Determine the (x, y) coordinate at the center of the cell enclosing the given text.  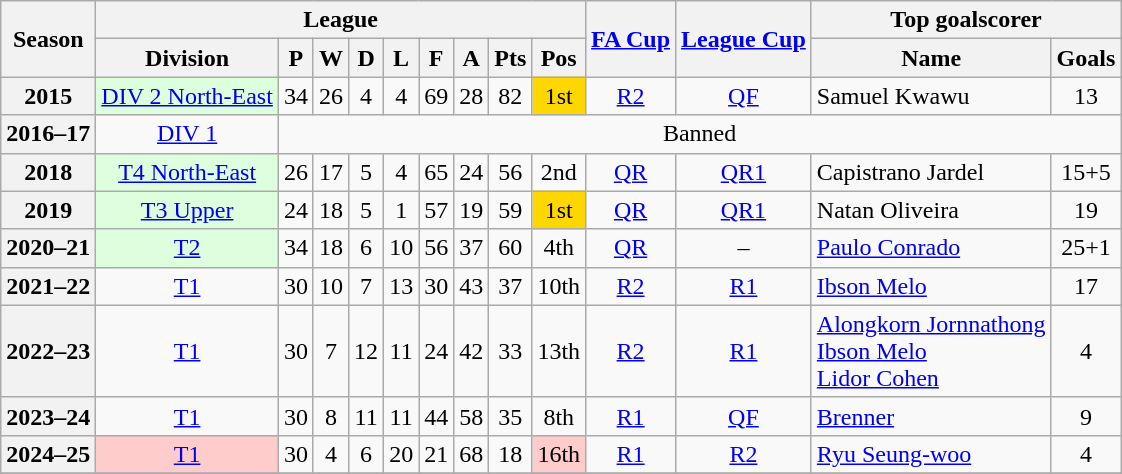
12 (366, 351)
Pts (510, 58)
W (330, 58)
L (402, 58)
T4 North-East (188, 172)
15+5 (1086, 172)
13th (559, 351)
P (296, 58)
Brenner (931, 416)
16th (559, 454)
2018 (48, 172)
25+1 (1086, 248)
Ibson Melo (931, 286)
2015 (48, 96)
82 (510, 96)
Banned (699, 134)
DIV 1 (188, 134)
9 (1086, 416)
Pos (559, 58)
Samuel Kwawu (931, 96)
League Cup (744, 39)
Season (48, 39)
33 (510, 351)
42 (472, 351)
4th (559, 248)
58 (472, 416)
F (436, 58)
57 (436, 210)
Capistrano Jardel (931, 172)
A (472, 58)
Alongkorn Jornnathong Ibson Melo Lidor Cohen (931, 351)
2016–17 (48, 134)
59 (510, 210)
10th (559, 286)
Division (188, 58)
Top goalscorer (966, 20)
FA Cup (631, 39)
2020–21 (48, 248)
League (341, 20)
21 (436, 454)
65 (436, 172)
2nd (559, 172)
60 (510, 248)
2023–24 (48, 416)
8th (559, 416)
Paulo Conrado (931, 248)
D (366, 58)
T3 Upper (188, 210)
35 (510, 416)
2022–23 (48, 351)
43 (472, 286)
Ryu Seung-woo (931, 454)
69 (436, 96)
2024–25 (48, 454)
Goals (1086, 58)
8 (330, 416)
20 (402, 454)
1 (402, 210)
68 (472, 454)
2021–22 (48, 286)
Natan Oliveira (931, 210)
Name (931, 58)
– (744, 248)
2019 (48, 210)
T2 (188, 248)
DIV 2 North-East (188, 96)
28 (472, 96)
44 (436, 416)
